Identify which cell holds the provided text, then report its [x, y] central coordinate. 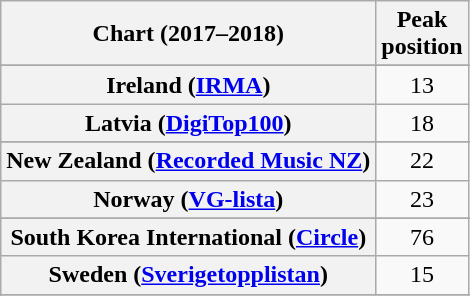
New Zealand (Recorded Music NZ) [188, 161]
Sweden (Sverigetopplistan) [188, 275]
13 [422, 85]
23 [422, 199]
22 [422, 161]
15 [422, 275]
South Korea International (Circle) [188, 237]
Latvia (DigiTop100) [188, 123]
Chart (2017–2018) [188, 34]
76 [422, 237]
Peakposition [422, 34]
Ireland (IRMA) [188, 85]
18 [422, 123]
Norway (VG-lista) [188, 199]
